From the cell containing the given text, extract its center point as (X, Y) coordinate. 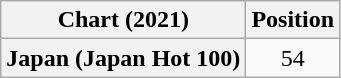
Japan (Japan Hot 100) (124, 58)
Chart (2021) (124, 20)
54 (293, 58)
Position (293, 20)
